Return [X, Y] of the center of cell containing provided text 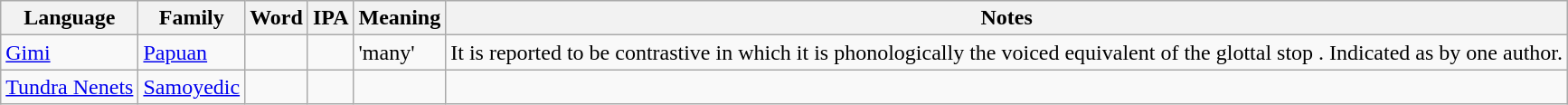
Papuan [192, 52]
Meaning [400, 18]
Notes [1007, 18]
Word [277, 18]
Samoyedic [192, 87]
Language [70, 18]
IPA [331, 18]
Family [192, 18]
It is reported to be contrastive in which it is phonologically the voiced equivalent of the glottal stop . Indicated as by one author. [1007, 52]
'many' [400, 52]
Gimi [70, 52]
Tundra Nenets [70, 87]
